Return the (x, y) coordinate for the center point of the cell that contains the specified text.  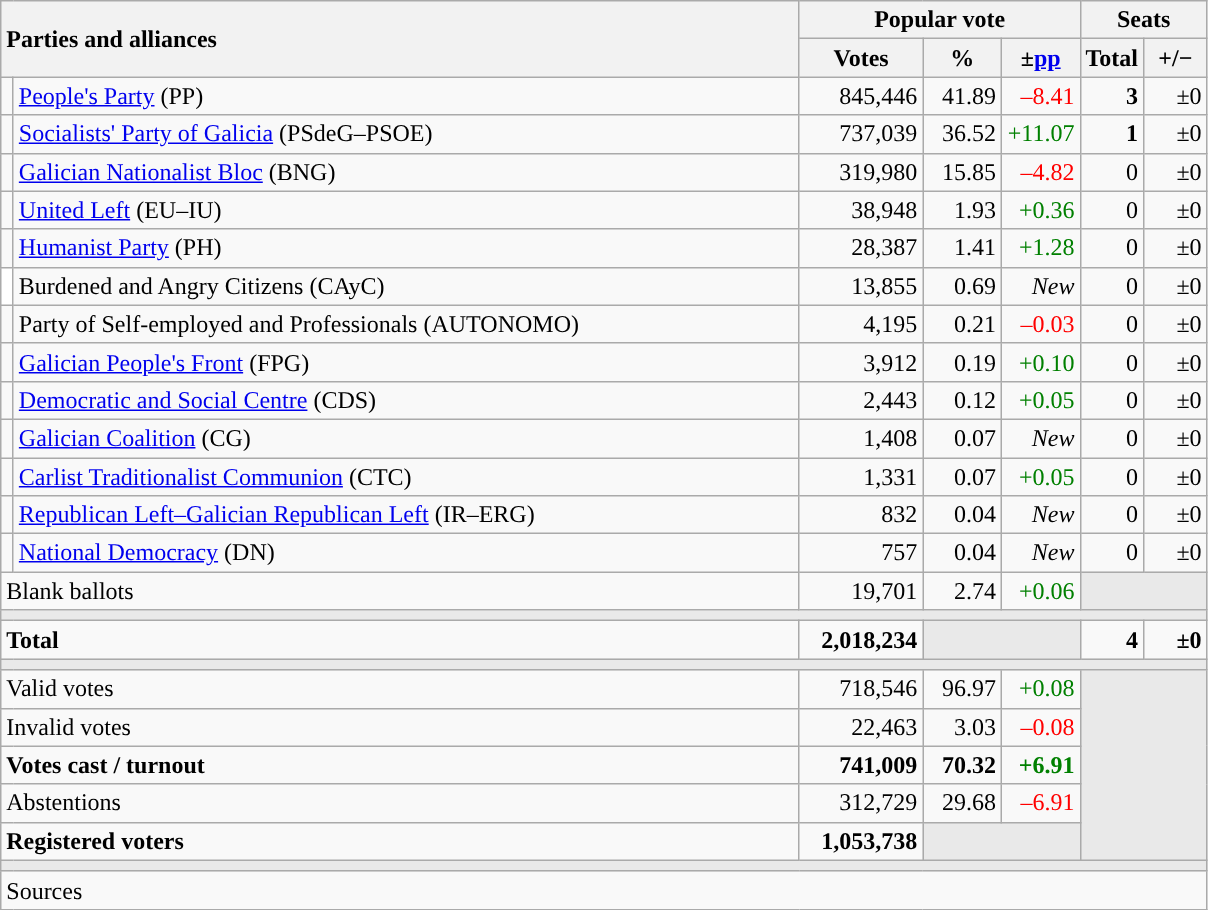
38,948 (861, 210)
15.85 (962, 172)
1.41 (962, 248)
1.93 (962, 210)
718,546 (861, 689)
319,980 (861, 172)
0.19 (962, 362)
Party of Self-employed and Professionals (AUTONOMO) (406, 324)
Republican Left–Galician Republican Left (IR–ERG) (406, 515)
13,855 (861, 286)
845,446 (861, 96)
3.03 (962, 727)
+0.06 (1040, 591)
Burdened and Angry Citizens (CAyC) (406, 286)
737,039 (861, 134)
Abstentions (400, 803)
Humanist Party (PH) (406, 248)
1,408 (861, 438)
0.69 (962, 286)
People's Party (PP) (406, 96)
28,387 (861, 248)
Galician Nationalist Bloc (BNG) (406, 172)
19,701 (861, 591)
4,195 (861, 324)
29.68 (962, 803)
832 (861, 515)
Valid votes (400, 689)
312,729 (861, 803)
Sources (604, 890)
Socialists' Party of Galicia (PSdeG–PSOE) (406, 134)
Galician Coalition (CG) (406, 438)
Invalid votes (400, 727)
741,009 (861, 765)
Popular vote (940, 20)
–0.08 (1040, 727)
+/− (1176, 58)
Seats (1144, 20)
+6.91 (1040, 765)
36.52 (962, 134)
1 (1112, 134)
Galician People's Front (FPG) (406, 362)
0.21 (962, 324)
22,463 (861, 727)
Democratic and Social Centre (CDS) (406, 400)
–4.82 (1040, 172)
+0.36 (1040, 210)
1,331 (861, 477)
757 (861, 553)
70.32 (962, 765)
96.97 (962, 689)
Registered voters (400, 841)
–8.41 (1040, 96)
1,053,738 (861, 841)
±pp (1040, 58)
2,018,234 (861, 640)
United Left (EU–IU) (406, 210)
–0.03 (1040, 324)
2.74 (962, 591)
–6.91 (1040, 803)
3,912 (861, 362)
National Democracy (DN) (406, 553)
Votes (861, 58)
3 (1112, 96)
+11.07 (1040, 134)
+0.08 (1040, 689)
+0.10 (1040, 362)
0.12 (962, 400)
Votes cast / turnout (400, 765)
+1.28 (1040, 248)
Parties and alliances (400, 39)
4 (1112, 640)
2,443 (861, 400)
Blank ballots (400, 591)
% (962, 58)
41.89 (962, 96)
Carlist Traditionalist Communion (CTC) (406, 477)
